Pinpoint the cell where the given text exists, returning its [X, Y] midpoint coordinate. 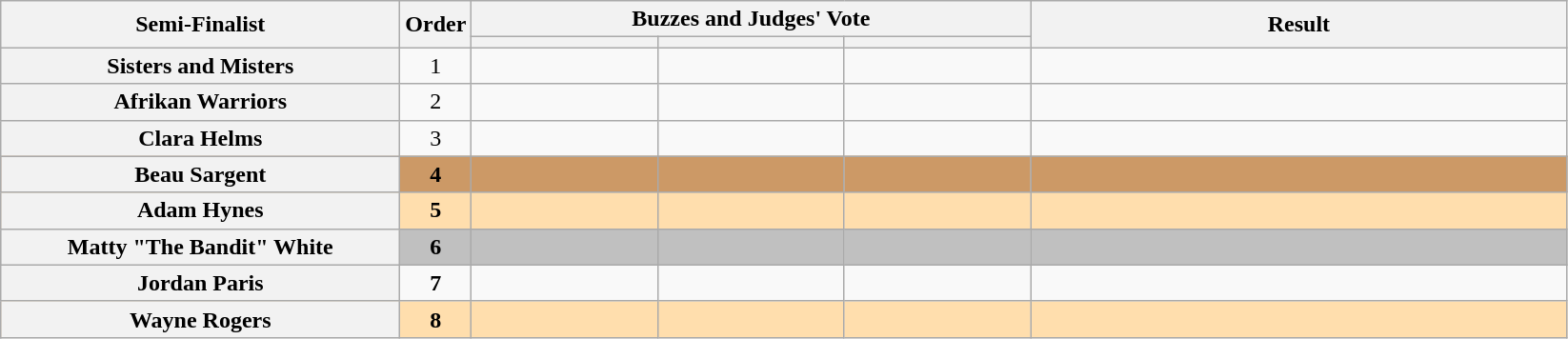
Jordan Paris [200, 283]
Wayne Rogers [200, 319]
Beau Sargent [200, 174]
Clara Helms [200, 138]
Buzzes and Judges' Vote [751, 19]
Afrikan Warriors [200, 102]
Order [436, 25]
2 [436, 102]
5 [436, 210]
3 [436, 138]
8 [436, 319]
4 [436, 174]
Adam Hynes [200, 210]
Sisters and Misters [200, 66]
Matty "The Bandit" White [200, 247]
7 [436, 283]
1 [436, 66]
6 [436, 247]
Semi-Finalist [200, 25]
Result [1299, 25]
